Return the [X, Y] coordinate for the center point of the cell that contains the specified text.  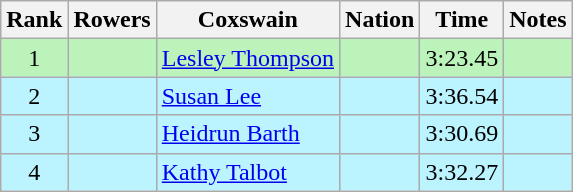
Notes [538, 20]
Coxswain [248, 20]
Lesley Thompson [248, 58]
3:23.45 [462, 58]
1 [34, 58]
2 [34, 96]
Time [462, 20]
Nation [380, 20]
3:36.54 [462, 96]
4 [34, 172]
3:32.27 [462, 172]
Heidrun Barth [248, 134]
Susan Lee [248, 96]
3 [34, 134]
Rank [34, 20]
3:30.69 [462, 134]
Rowers [112, 20]
Kathy Talbot [248, 172]
